Return the (X, Y) coordinate for the center point of the cell that contains the specified text.  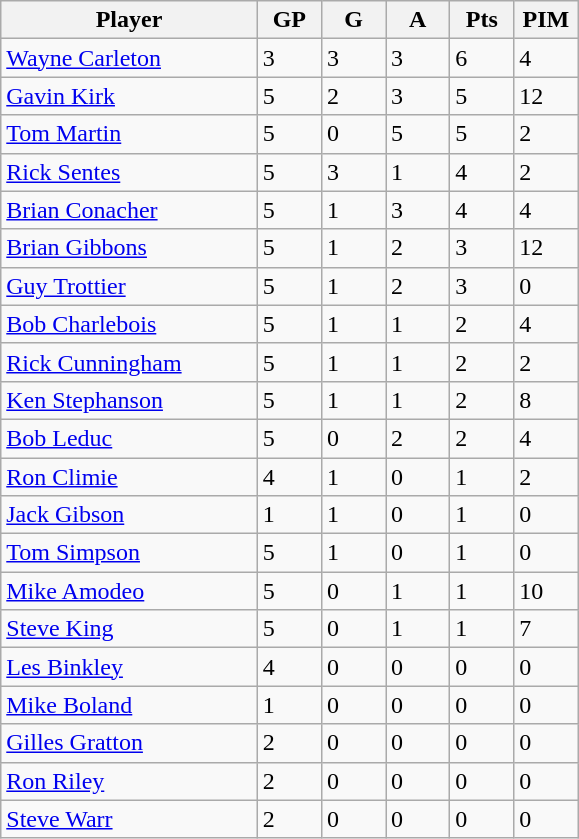
Guy Trottier (130, 286)
Tom Martin (130, 134)
8 (546, 400)
PIM (546, 20)
Steve Warr (130, 819)
GP (289, 20)
G (353, 20)
Mike Boland (130, 705)
Brian Gibbons (130, 248)
Tom Simpson (130, 553)
Brian Conacher (130, 210)
6 (482, 58)
Bob Leduc (130, 438)
Ron Climie (130, 477)
Wayne Carleton (130, 58)
Rick Sentes (130, 172)
7 (546, 629)
Player (130, 20)
Mike Amodeo (130, 591)
Pts (482, 20)
Bob Charlebois (130, 324)
Rick Cunningham (130, 362)
Steve King (130, 629)
Ken Stephanson (130, 400)
10 (546, 591)
Gavin Kirk (130, 96)
Gilles Gratton (130, 743)
Jack Gibson (130, 515)
Ron Riley (130, 781)
Les Binkley (130, 667)
A (418, 20)
